Locate the cell with the specified text and output its (X, Y) center coordinate. 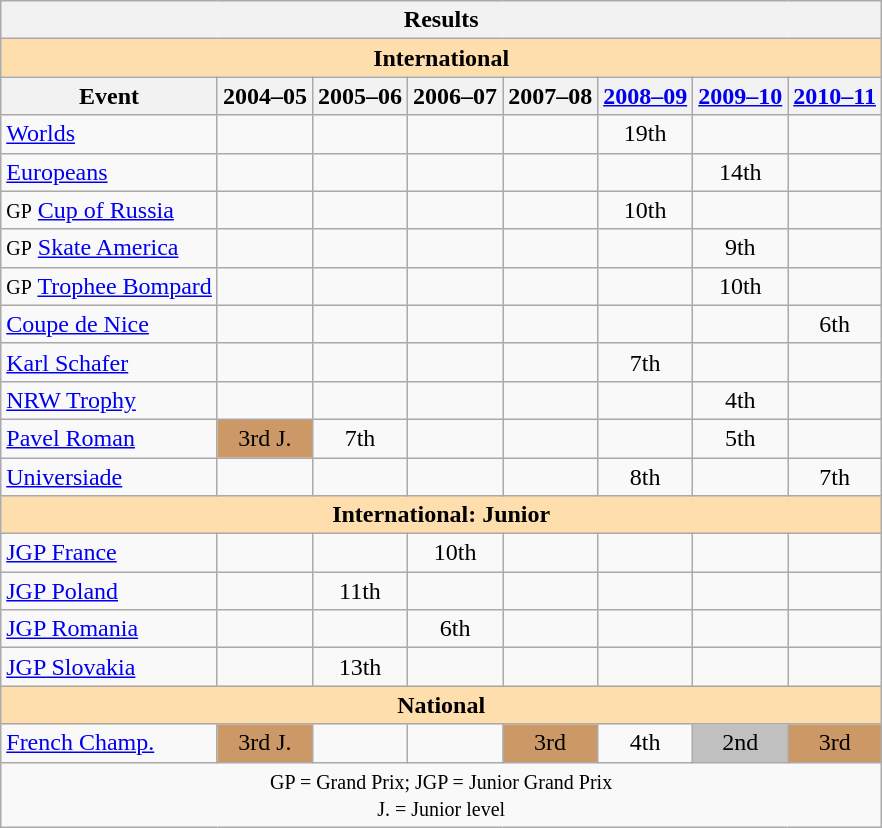
National (442, 705)
GP Trophee Bompard (110, 286)
GP = Grand Prix; JGP = Junior Grand Prix J. = Junior level (442, 794)
2007–08 (550, 96)
Pavel Roman (110, 438)
International (442, 58)
2006–07 (456, 96)
2nd (740, 743)
14th (740, 172)
Event (110, 96)
Universiade (110, 477)
JGP Slovakia (110, 667)
GP Cup of Russia (110, 210)
JGP Romania (110, 629)
19th (646, 134)
JGP Poland (110, 591)
International: Junior (442, 515)
2005–06 (360, 96)
2010–11 (835, 96)
5th (740, 438)
Karl Schafer (110, 362)
French Champ. (110, 743)
2004–05 (264, 96)
Coupe de Nice (110, 324)
Results (442, 20)
2009–10 (740, 96)
Europeans (110, 172)
JGP France (110, 553)
GP Skate America (110, 248)
13th (360, 667)
8th (646, 477)
11th (360, 591)
Worlds (110, 134)
2008–09 (646, 96)
NRW Trophy (110, 400)
9th (740, 248)
